Extract the (x, y) coordinate from the center of the cell holding the provided text.  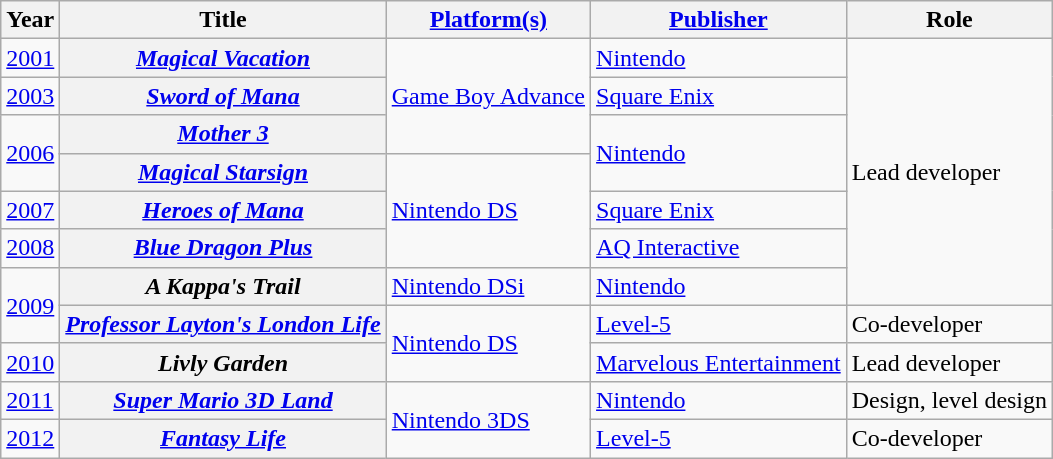
Magical Vacation (223, 58)
Fantasy Life (223, 438)
Nintendo 3DS (488, 419)
Year (30, 20)
Title (223, 20)
Game Boy Advance (488, 96)
2009 (30, 305)
A Kappa's Trail (223, 286)
2011 (30, 400)
2012 (30, 438)
Blue Dragon Plus (223, 248)
Design, level design (949, 400)
Super Mario 3D Land (223, 400)
Role (949, 20)
2007 (30, 210)
Marvelous Entertainment (719, 362)
2010 (30, 362)
Professor Layton's London Life (223, 324)
AQ Interactive (719, 248)
Sword of Mana (223, 96)
2001 (30, 58)
Nintendo DSi (488, 286)
Mother 3 (223, 134)
Magical Starsign (223, 172)
2008 (30, 248)
Platform(s) (488, 20)
Publisher (719, 20)
Heroes of Mana (223, 210)
2003 (30, 96)
2006 (30, 153)
Livly Garden (223, 362)
